Extract the (X, Y) coordinate from the center of the cell holding the provided text.  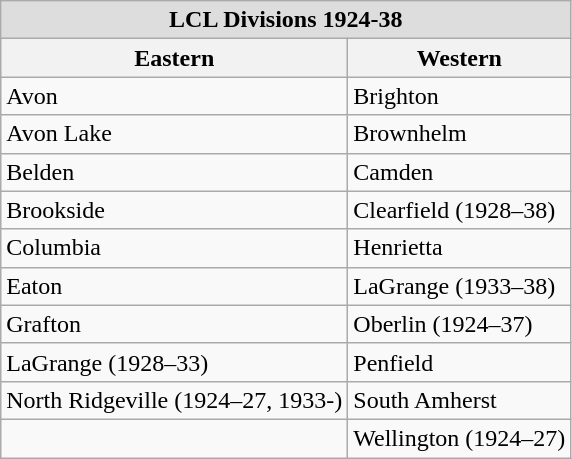
LaGrange (1933–38) (460, 286)
Belden (174, 172)
Avon (174, 96)
Avon Lake (174, 134)
Henrietta (460, 248)
Brighton (460, 96)
Oberlin (1924–37) (460, 324)
Eaton (174, 286)
Clearfield (1928–38) (460, 210)
Brookside (174, 210)
Wellington (1924–27) (460, 438)
Western (460, 58)
Grafton (174, 324)
North Ridgeville (1924–27, 1933-) (174, 400)
Columbia (174, 248)
LaGrange (1928–33) (174, 362)
South Amherst (460, 400)
LCL Divisions 1924-38 (286, 20)
Eastern (174, 58)
Penfield (460, 362)
Camden (460, 172)
Brownhelm (460, 134)
